Extract the (x, y) coordinate from the center of the cell holding the provided text.  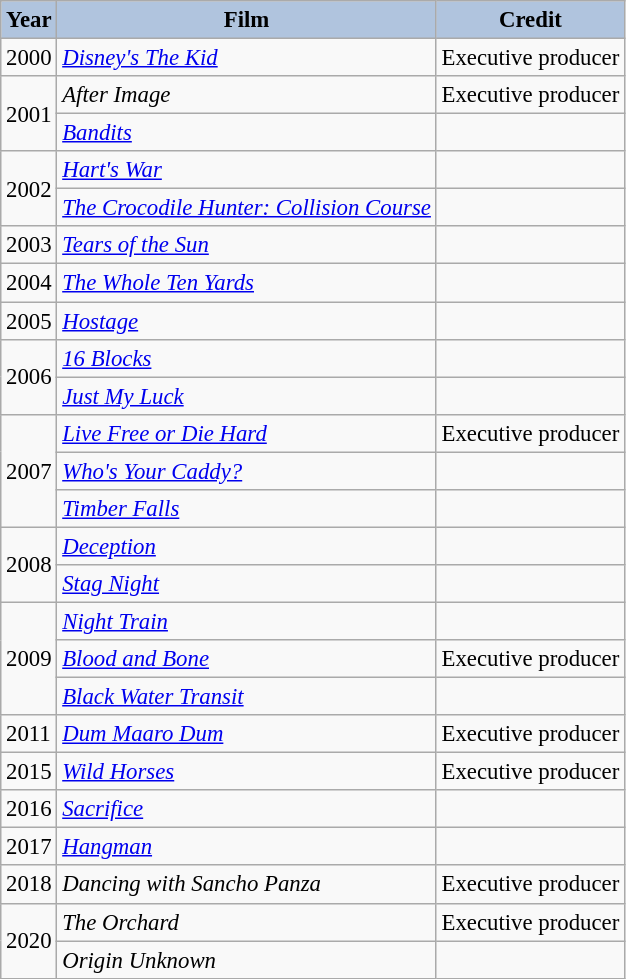
2016 (29, 809)
2017 (29, 847)
2008 (29, 564)
Just My Luck (246, 396)
Hostage (246, 321)
2015 (29, 772)
Stag Night (246, 584)
The Orchard (246, 922)
After Image (246, 95)
2004 (29, 283)
Tears of the Sun (246, 245)
Deception (246, 546)
The Whole Ten Yards (246, 283)
Night Train (246, 621)
2020 (29, 940)
Dancing with Sancho Panza (246, 885)
2000 (29, 58)
2005 (29, 321)
Black Water Transit (246, 697)
Film (246, 20)
2006 (29, 376)
Wild Horses (246, 772)
2001 (29, 114)
16 Blocks (246, 358)
2011 (29, 734)
Hangman (246, 847)
Origin Unknown (246, 960)
2009 (29, 658)
Live Free or Die Hard (246, 433)
Blood and Bone (246, 659)
Who's Your Caddy? (246, 471)
The Crocodile Hunter: Collision Course (246, 208)
Timber Falls (246, 509)
Credit (530, 20)
Disney's The Kid (246, 58)
2002 (29, 188)
2007 (29, 470)
2018 (29, 885)
2003 (29, 245)
Hart's War (246, 170)
Year (29, 20)
Bandits (246, 133)
Sacrifice (246, 809)
Dum Maaro Dum (246, 734)
